Search for the cell housing the specified text and yield its (X, Y) center coordinate. 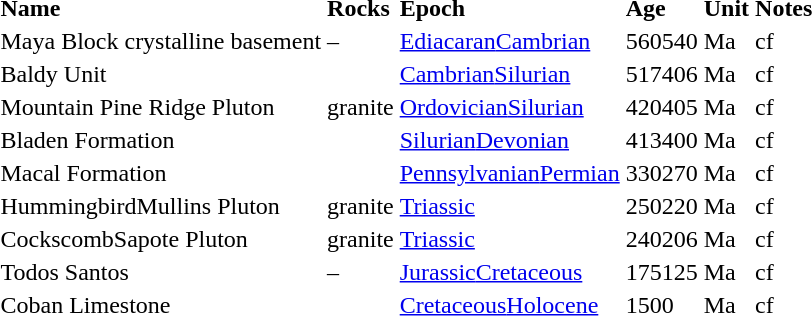
175125 (662, 272)
CambrianSilurian (510, 74)
OrdovicianSilurian (510, 107)
240206 (662, 239)
413400 (662, 140)
EdiacaranCambrian (510, 41)
250220 (662, 206)
330270 (662, 173)
420405 (662, 107)
PennsylvanianPermian (510, 173)
560540 (662, 41)
JurassicCretaceous (510, 272)
517406 (662, 74)
SilurianDevonian (510, 140)
